Capture the cell that displays the provided text and extract its (x, y) central coordinate. 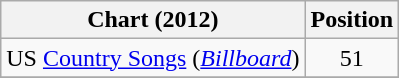
US Country Songs (Billboard) (153, 58)
51 (352, 58)
Chart (2012) (153, 20)
Position (352, 20)
